Return the [X, Y] coordinate for the center point of the cell that contains the specified text.  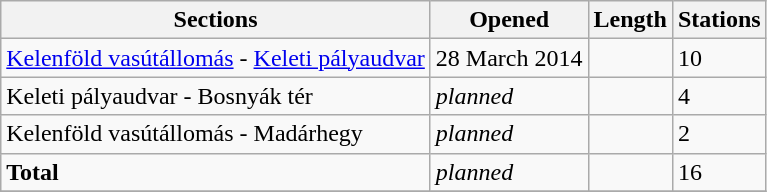
Opened [509, 20]
Kelenföld vasútállomás - Keleti pályaudvar [216, 58]
Total [216, 172]
2 [719, 134]
4 [719, 96]
Keleti pályaudvar - Bosnyák tér [216, 96]
16 [719, 172]
Sections [216, 20]
Stations [719, 20]
Length [630, 20]
10 [719, 58]
Kelenföld vasútállomás - Madárhegy [216, 134]
28 March 2014 [509, 58]
